Find where the given text appears and provide that cell's center as [X, Y] coordinate. 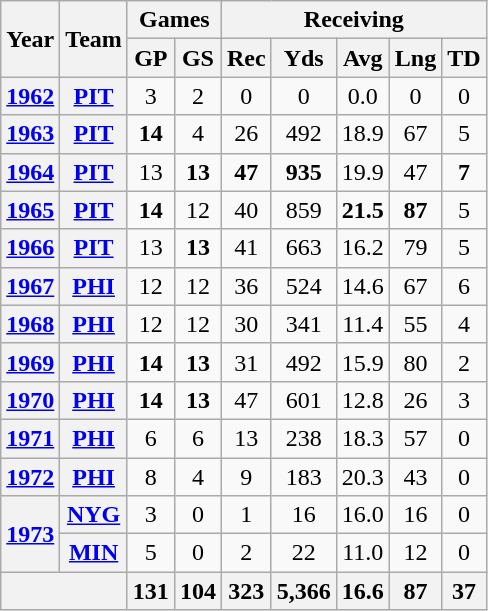
1963 [30, 134]
1972 [30, 477]
1962 [30, 96]
20.3 [362, 477]
37 [464, 591]
859 [304, 210]
57 [415, 438]
19.9 [362, 172]
MIN [94, 553]
238 [304, 438]
1967 [30, 286]
12.8 [362, 400]
GS [198, 58]
Rec [246, 58]
40 [246, 210]
5,366 [304, 591]
15.9 [362, 362]
601 [304, 400]
183 [304, 477]
TD [464, 58]
1973 [30, 534]
131 [150, 591]
Receiving [354, 20]
Avg [362, 58]
0.0 [362, 96]
323 [246, 591]
43 [415, 477]
341 [304, 324]
663 [304, 248]
1970 [30, 400]
31 [246, 362]
1971 [30, 438]
1965 [30, 210]
1 [246, 515]
18.3 [362, 438]
36 [246, 286]
Lng [415, 58]
22 [304, 553]
Games [174, 20]
11.0 [362, 553]
41 [246, 248]
7 [464, 172]
79 [415, 248]
Yds [304, 58]
935 [304, 172]
30 [246, 324]
524 [304, 286]
14.6 [362, 286]
16.6 [362, 591]
Team [94, 39]
GP [150, 58]
NYG [94, 515]
1969 [30, 362]
16.0 [362, 515]
104 [198, 591]
8 [150, 477]
55 [415, 324]
18.9 [362, 134]
1964 [30, 172]
9 [246, 477]
21.5 [362, 210]
11.4 [362, 324]
80 [415, 362]
1968 [30, 324]
Year [30, 39]
1966 [30, 248]
16.2 [362, 248]
